Return the (x, y) coordinate for the center point of the cell that contains the specified text.  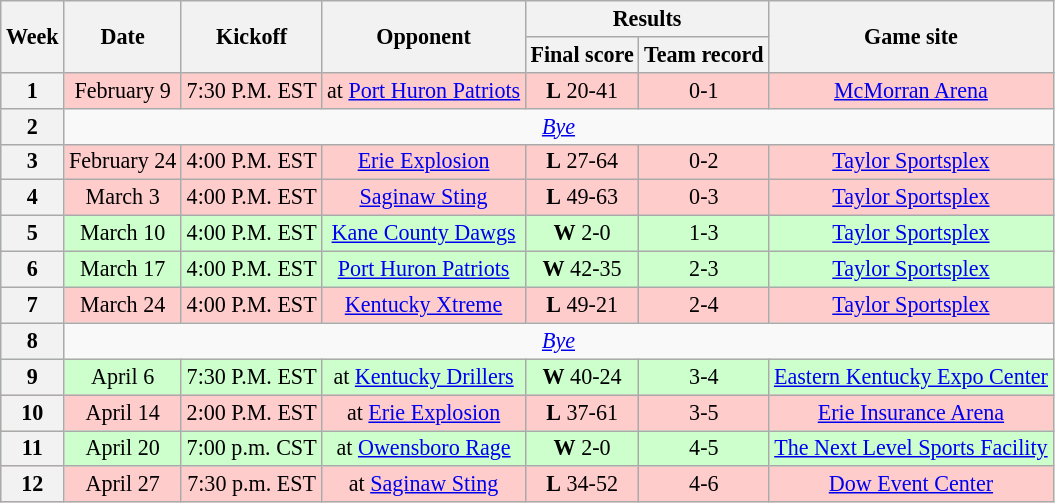
March 17 (123, 269)
Kentucky Xtreme (424, 305)
McMorran Arena (911, 90)
9 (32, 377)
Port Huron Patriots (424, 269)
2-4 (704, 305)
7:30 p.m. EST (251, 484)
February 24 (123, 162)
2-3 (704, 269)
12 (32, 484)
7:00 p.m. CST (251, 448)
Game site (911, 36)
3 (32, 162)
4 (32, 198)
2:00 P.M. EST (251, 412)
at Kentucky Drillers (424, 377)
Kane County Dawgs (424, 233)
4-6 (704, 484)
Eastern Kentucky Expo Center (911, 377)
6 (32, 269)
W 40-24 (582, 377)
Saginaw Sting (424, 198)
Final score (582, 54)
April 20 (123, 448)
L 37-61 (582, 412)
1-3 (704, 233)
0-2 (704, 162)
March 24 (123, 305)
Team record (704, 54)
11 (32, 448)
at Port Huron Patriots (424, 90)
L 20-41 (582, 90)
The Next Level Sports Facility (911, 448)
Date (123, 36)
8 (32, 341)
1 (32, 90)
at Erie Explosion (424, 412)
February 9 (123, 90)
5 (32, 233)
3-5 (704, 412)
Erie Explosion (424, 162)
Kickoff (251, 36)
March 3 (123, 198)
2 (32, 126)
at Saginaw Sting (424, 484)
W 42-35 (582, 269)
0-1 (704, 90)
4-5 (704, 448)
0-3 (704, 198)
Dow Event Center (911, 484)
L 49-63 (582, 198)
April 27 (123, 484)
March 10 (123, 233)
3-4 (704, 377)
Opponent (424, 36)
L 49-21 (582, 305)
10 (32, 412)
April 14 (123, 412)
Week (32, 36)
at Owensboro Rage (424, 448)
L 34-52 (582, 484)
April 6 (123, 377)
Results (646, 18)
Erie Insurance Arena (911, 412)
L 27-64 (582, 162)
7 (32, 305)
